Pinpoint the cell where the given text exists, returning its (x, y) midpoint coordinate. 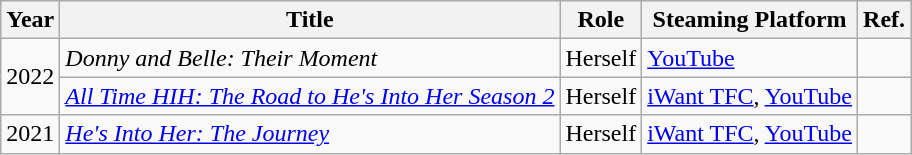
YouTube (750, 58)
He's Into Her: The Journey (310, 134)
Year (30, 20)
Steaming Platform (750, 20)
All Time HIH: The Road to He's Into Her Season 2 (310, 96)
2021 (30, 134)
Role (601, 20)
Donny and Belle: Their Moment (310, 58)
2022 (30, 77)
Ref. (884, 20)
Title (310, 20)
